Determine the (X, Y) coordinate at the center of the cell enclosing the given text.  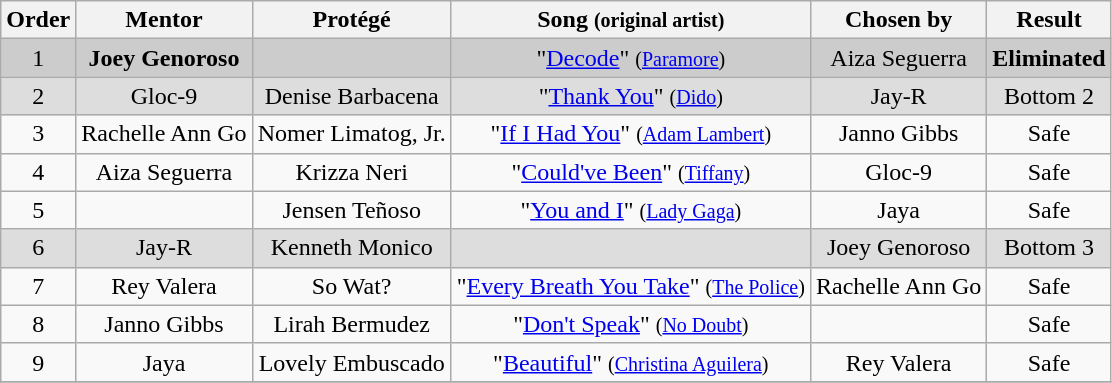
"Don't Speak" (No Doubt) (630, 324)
So Wat? (352, 286)
Eliminated (1049, 58)
Result (1049, 20)
Song (original artist) (630, 20)
Nomer Limatog, Jr. (352, 134)
6 (38, 248)
"Every Breath You Take" (The Police) (630, 286)
3 (38, 134)
4 (38, 172)
"Could've Been" (Tiffany) (630, 172)
Bottom 2 (1049, 96)
Protégé (352, 20)
Lovely Embuscado (352, 362)
Bottom 3 (1049, 248)
Denise Barbacena (352, 96)
Lirah Bermudez (352, 324)
9 (38, 362)
5 (38, 210)
"You and I" (Lady Gaga) (630, 210)
Order (38, 20)
Mentor (164, 20)
Jensen Teñoso (352, 210)
"Beautiful" (Christina Aguilera) (630, 362)
Krizza Neri (352, 172)
7 (38, 286)
1 (38, 58)
8 (38, 324)
"If I Had You" (Adam Lambert) (630, 134)
Chosen by (898, 20)
"Thank You" (Dido) (630, 96)
Kenneth Monico (352, 248)
"Decode" (Paramore) (630, 58)
2 (38, 96)
